Return the (X, Y) coordinate for the center point of the cell that contains the specified text.  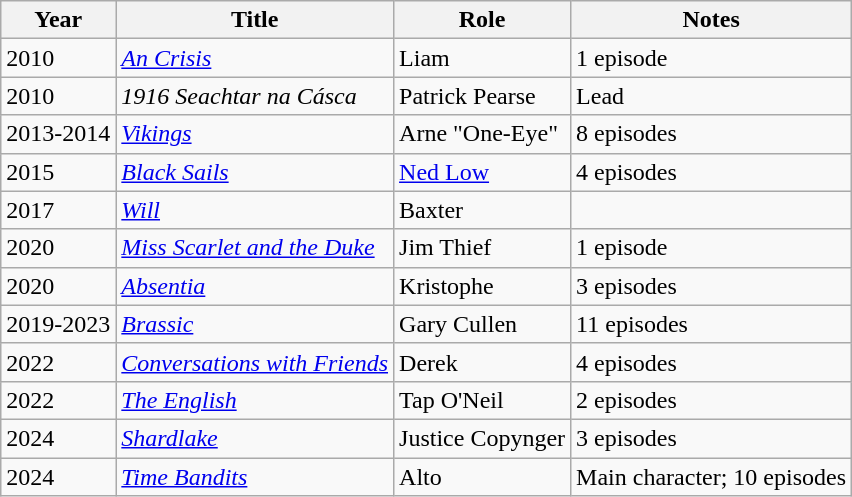
Jim Thief (482, 248)
The English (255, 400)
Liam (482, 58)
Lead (712, 96)
Tap O'Neil (482, 400)
Patrick Pearse (482, 96)
Absentia (255, 286)
Shardlake (255, 438)
2 episodes (712, 400)
Ned Low (482, 172)
Brassic (255, 324)
Arne "One-Eye" (482, 134)
Vikings (255, 134)
Role (482, 20)
Justice Copynger (482, 438)
Alto (482, 477)
Time Bandits (255, 477)
2013-2014 (58, 134)
2017 (58, 210)
An Crisis (255, 58)
1916 Seachtar na Cásca (255, 96)
Gary Cullen (482, 324)
Kristophe (482, 286)
2015 (58, 172)
Miss Scarlet and the Duke (255, 248)
11 episodes (712, 324)
Derek (482, 362)
Main character; 10 episodes (712, 477)
Black Sails (255, 172)
8 episodes (712, 134)
2019-2023 (58, 324)
Notes (712, 20)
Baxter (482, 210)
Title (255, 20)
Will (255, 210)
Conversations with Friends (255, 362)
Year (58, 20)
